Provide the (X, Y) coordinate of the cell's center where the given text is located.  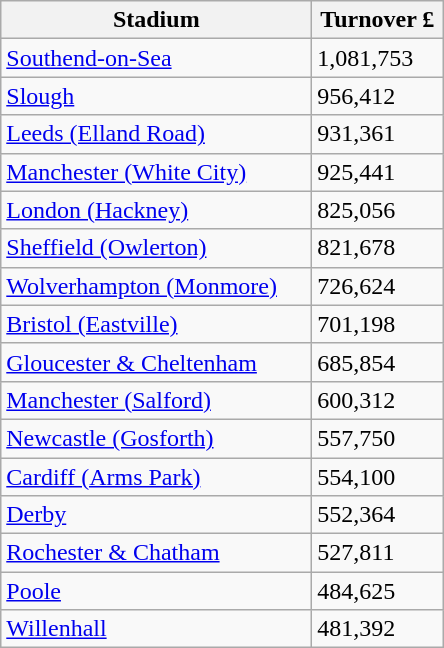
825,056 (378, 210)
Stadium (156, 20)
726,624 (378, 286)
Willenhall (156, 629)
Derby (156, 515)
685,854 (378, 362)
931,361 (378, 134)
956,412 (378, 96)
Bristol (Eastville) (156, 324)
Manchester (Salford) (156, 400)
600,312 (378, 400)
557,750 (378, 438)
1,081,753 (378, 58)
554,100 (378, 477)
Gloucester & Cheltenham (156, 362)
Sheffield (Owlerton) (156, 248)
701,198 (378, 324)
Manchester (White City) (156, 172)
527,811 (378, 553)
925,441 (378, 172)
London (Hackney) (156, 210)
Turnover £ (378, 20)
Leeds (Elland Road) (156, 134)
Slough (156, 96)
Southend-on-Sea (156, 58)
484,625 (378, 591)
Newcastle (Gosforth) (156, 438)
Cardiff (Arms Park) (156, 477)
Poole (156, 591)
481,392 (378, 629)
Rochester & Chatham (156, 553)
552,364 (378, 515)
821,678 (378, 248)
Wolverhampton (Monmore) (156, 286)
